Determine the (X, Y) coordinate at the center of the cell enclosing the given text.  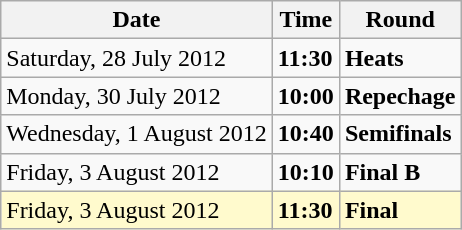
Date (137, 20)
Time (306, 20)
10:10 (306, 172)
Heats (400, 58)
10:00 (306, 96)
Repechage (400, 96)
10:40 (306, 134)
Round (400, 20)
Final B (400, 172)
Semifinals (400, 134)
Wednesday, 1 August 2012 (137, 134)
Final (400, 210)
Saturday, 28 July 2012 (137, 58)
Monday, 30 July 2012 (137, 96)
